Return the [x, y] coordinate for the center point of the cell that contains the specified text.  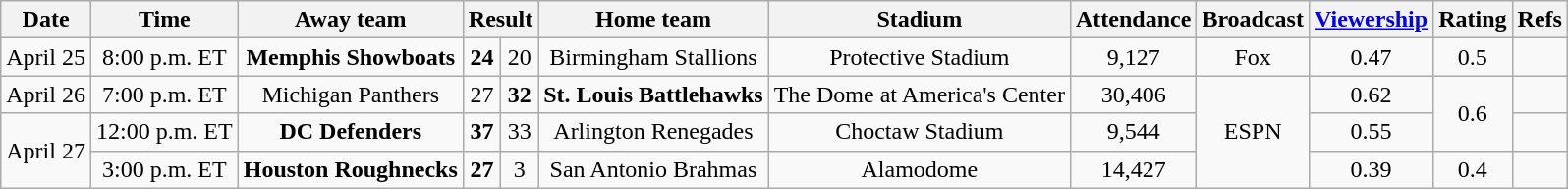
San Antonio Brahmas [653, 169]
3 [520, 169]
0.4 [1473, 169]
St. Louis Battlehawks [653, 94]
0.5 [1473, 57]
ESPN [1254, 132]
0.55 [1371, 132]
Date [46, 20]
9,127 [1133, 57]
Away team [350, 20]
30,406 [1133, 94]
37 [481, 132]
Fox [1254, 57]
April 27 [46, 151]
DC Defenders [350, 132]
April 25 [46, 57]
20 [520, 57]
The Dome at America's Center [920, 94]
April 26 [46, 94]
Viewership [1371, 20]
0.62 [1371, 94]
7:00 p.m. ET [164, 94]
Memphis Showboats [350, 57]
33 [520, 132]
24 [481, 57]
Rating [1473, 20]
8:00 p.m. ET [164, 57]
12:00 p.m. ET [164, 132]
0.39 [1371, 169]
0.6 [1473, 113]
Attendance [1133, 20]
Refs [1540, 20]
Time [164, 20]
Birmingham Stallions [653, 57]
Result [500, 20]
Michigan Panthers [350, 94]
32 [520, 94]
9,544 [1133, 132]
Houston Roughnecks [350, 169]
Stadium [920, 20]
14,427 [1133, 169]
3:00 p.m. ET [164, 169]
Home team [653, 20]
Arlington Renegades [653, 132]
Protective Stadium [920, 57]
0.47 [1371, 57]
Choctaw Stadium [920, 132]
Broadcast [1254, 20]
Alamodome [920, 169]
